Output the (x, y) coordinate of the center of the cell containing the given text.  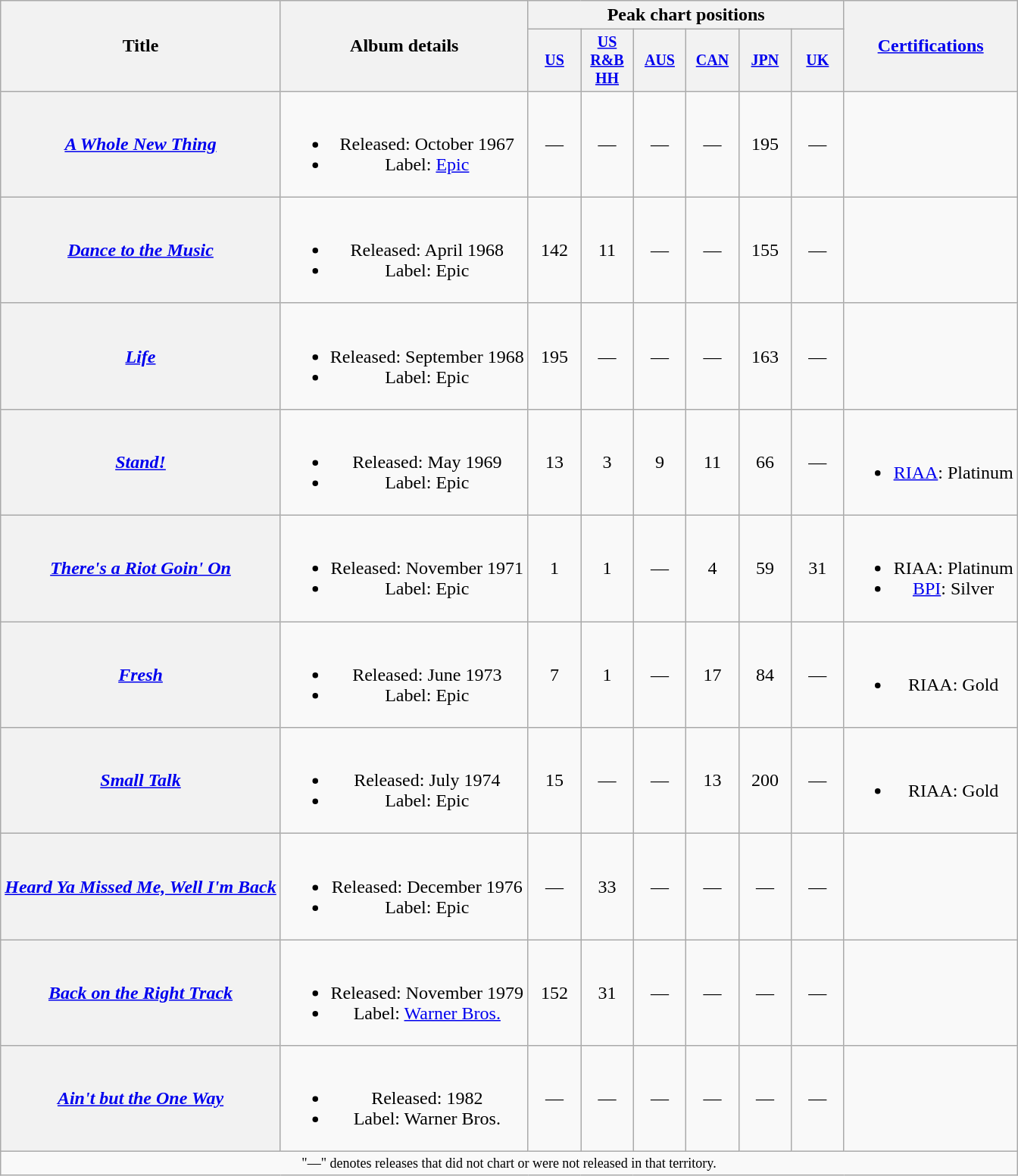
163 (765, 356)
152 (554, 993)
Album details (404, 46)
17 (712, 675)
4 (712, 569)
155 (765, 250)
3 (607, 462)
Released: December 1976Label: Epic (404, 887)
JPN (765, 61)
59 (765, 569)
15 (554, 781)
CAN (712, 61)
Released: June 1973Label: Epic (404, 675)
A Whole New Thing (141, 144)
Certifications (930, 46)
Released: July 1974Label: Epic (404, 781)
Released: 1982Label: Warner Bros. (404, 1099)
Released: May 1969Label: Epic (404, 462)
66 (765, 462)
142 (554, 250)
Heard Ya Missed Me, Well I'm Back (141, 887)
Small Talk (141, 781)
Released: September 1968Label: Epic (404, 356)
RIAA: PlatinumBPI: Silver (930, 569)
33 (607, 887)
Dance to the Music (141, 250)
AUS (659, 61)
7 (554, 675)
200 (765, 781)
USR&BHH (607, 61)
Stand! (141, 462)
9 (659, 462)
Title (141, 46)
Released: April 1968Label: Epic (404, 250)
Back on the Right Track (141, 993)
RIAA: Platinum (930, 462)
US (554, 61)
"—" denotes releases that did not chart or were not released in that territory. (509, 1163)
Life (141, 356)
There's a Riot Goin' On (141, 569)
Peak chart positions (686, 15)
Released: October 1967Label: Epic (404, 144)
Fresh (141, 675)
Released: November 1979Label: Warner Bros. (404, 993)
UK (818, 61)
Released: November 1971Label: Epic (404, 569)
84 (765, 675)
Ain't but the One Way (141, 1099)
